Detect which cell encompasses the target text, then output its [x, y] center coordinate. 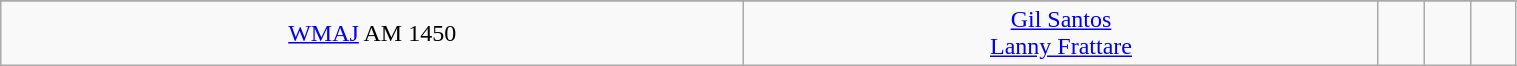
Gil SantosLanny Frattare [1062, 34]
WMAJ AM 1450 [372, 34]
